Provide the [X, Y] coordinate of the cell's center where the given text is located.  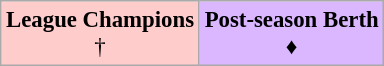
League Champions† [100, 34]
Post-season Berth♦ [292, 34]
